Scan for the cell matching the given text and deliver its [X, Y] coordinate at center. 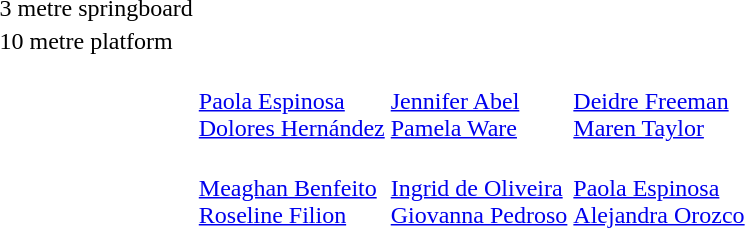
Jennifer AbelPamela Ware [479, 101]
Paola EspinosaDolores Hernández [292, 101]
